From the cell containing the given text, extract its center point as (X, Y) coordinate. 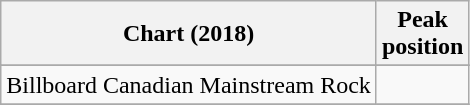
Billboard Canadian Mainstream Rock (189, 85)
Chart (2018) (189, 34)
Peakposition (422, 34)
